From the cell containing the given text, extract its center point as [X, Y] coordinate. 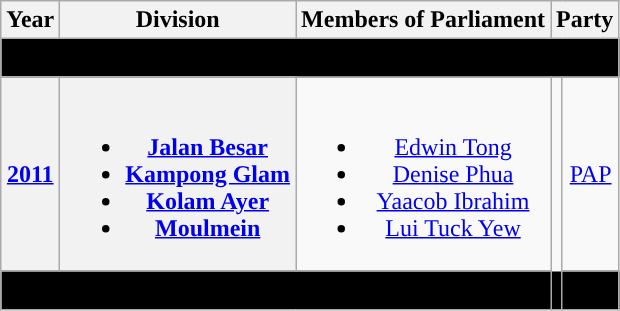
Formation [310, 58]
PAP [590, 174]
Edwin TongDenise PhuaYaacob IbrahimLui Tuck Yew [424, 174]
2011 [30, 174]
Jalan BesarKampong GlamKolam AyerMoulmein [178, 174]
Year [30, 20]
Constituency abolished (2015) [310, 290]
Division [178, 20]
Members of Parliament [424, 20]
Party [585, 20]
